For the text-containing cell, return its midpoint in [x, y] coordinate format. 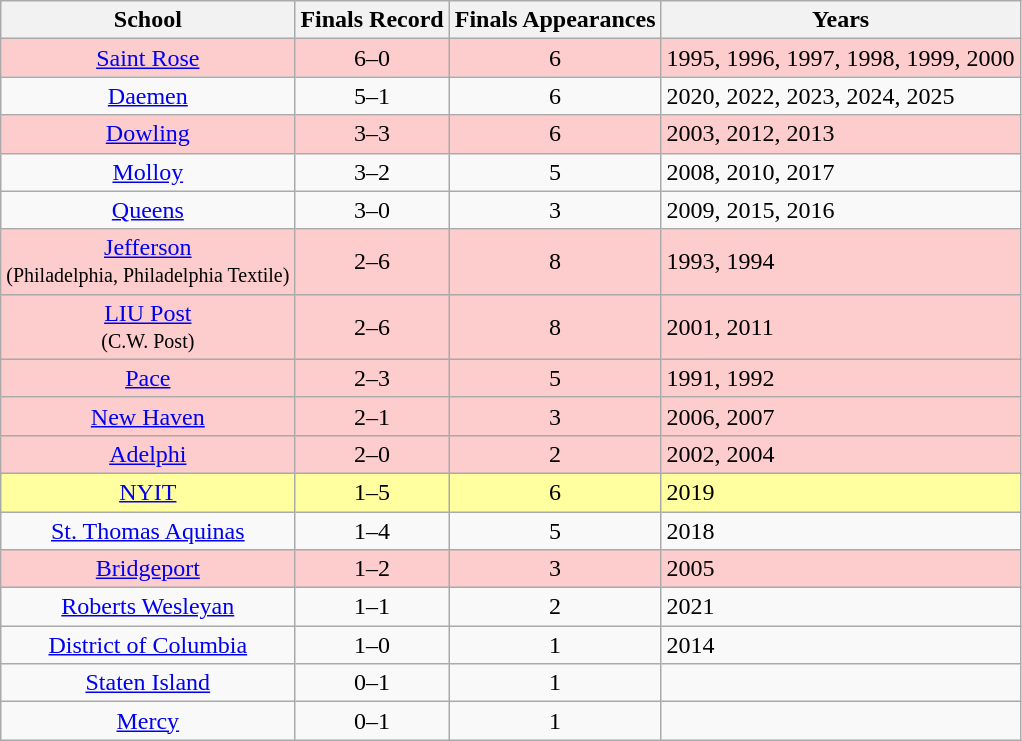
2002, 2004 [840, 454]
1–2 [372, 569]
Adelphi [148, 454]
2006, 2007 [840, 416]
Daemen [148, 96]
2018 [840, 531]
Queens [148, 210]
2019 [840, 492]
1995, 1996, 1997, 1998, 1999, 2000 [840, 58]
2–0 [372, 454]
Roberts Wesleyan [148, 607]
2005 [840, 569]
Mercy [148, 721]
2–3 [372, 378]
2008, 2010, 2017 [840, 172]
2020, 2022, 2023, 2024, 2025 [840, 96]
New Haven [148, 416]
LIU Post(C.W. Post) [148, 326]
NYIT [148, 492]
Saint Rose [148, 58]
2–1 [372, 416]
2009, 2015, 2016 [840, 210]
1–4 [372, 531]
Pace [148, 378]
1–5 [372, 492]
1–1 [372, 607]
5–1 [372, 96]
3–3 [372, 134]
1–0 [372, 645]
6–0 [372, 58]
Staten Island [148, 683]
1993, 1994 [840, 262]
District of Columbia [148, 645]
Finals Appearances [555, 20]
St. Thomas Aquinas [148, 531]
Finals Record [372, 20]
Molloy [148, 172]
2021 [840, 607]
Bridgeport [148, 569]
2014 [840, 645]
1991, 1992 [840, 378]
School [148, 20]
Years [840, 20]
3–0 [372, 210]
Dowling [148, 134]
Jefferson(Philadelphia, Philadelphia Textile) [148, 262]
2001, 2011 [840, 326]
2003, 2012, 2013 [840, 134]
3–2 [372, 172]
